Pinpoint the cell where the given text exists, returning its (X, Y) midpoint coordinate. 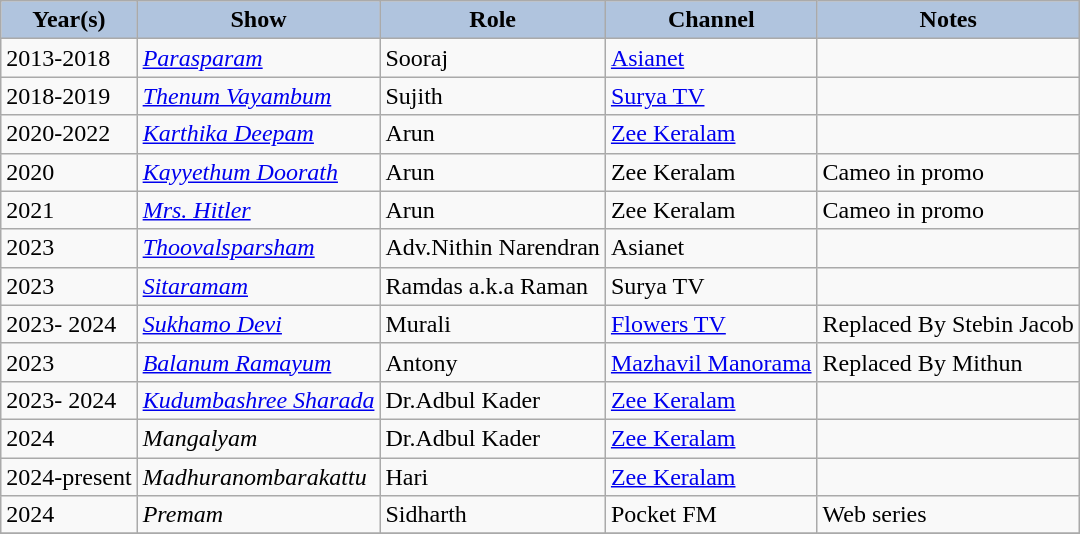
Mazhavil Manorama (711, 362)
2024-present (69, 477)
2021 (69, 210)
Notes (948, 20)
Sukhamo Devi (258, 324)
Role (492, 20)
Kudumbashree Sharada (258, 400)
Hari (492, 477)
2018-2019 (69, 96)
2020 (69, 172)
Sidharth (492, 515)
Ramdas a.k.a Raman (492, 286)
Channel (711, 20)
Web series (948, 515)
Flowers TV (711, 324)
Replaced By Stebin Jacob (948, 324)
Year(s) (69, 20)
Adv.Nithin Narendran (492, 248)
Sujith (492, 96)
Madhuranombarakattu (258, 477)
Mrs. Hitler (258, 210)
Premam (258, 515)
Murali (492, 324)
Replaced By Mithun (948, 362)
2013-2018 (69, 58)
Parasparam (258, 58)
Sooraj (492, 58)
Antony (492, 362)
Thoovalsparsham (258, 248)
Karthika Deepam (258, 134)
Show (258, 20)
Balanum Ramayum (258, 362)
2020-2022 (69, 134)
Mangalyam (258, 438)
Kayyethum Doorath (258, 172)
Pocket FM (711, 515)
Sitaramam (258, 286)
Thenum Vayambum (258, 96)
